Locate the cell with the specified text and output its (X, Y) center coordinate. 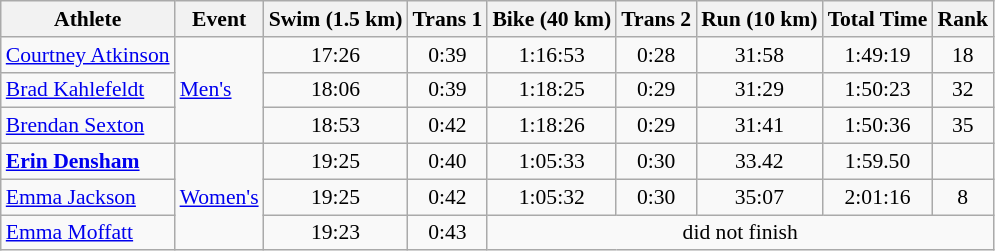
Bike (40 km) (552, 19)
1:05:32 (552, 197)
Brendan Sexton (88, 126)
Swim (1.5 km) (336, 19)
32 (962, 90)
35 (962, 126)
Event (220, 19)
8 (962, 197)
2:01:16 (878, 197)
Brad Kahlefeldt (88, 90)
18:06 (336, 90)
33.42 (759, 162)
19:23 (336, 233)
Men's (220, 90)
1:05:33 (552, 162)
18 (962, 55)
31:58 (759, 55)
Athlete (88, 19)
Courtney Atkinson (88, 55)
18:53 (336, 126)
31:29 (759, 90)
Emma Jackson (88, 197)
Erin Densham (88, 162)
35:07 (759, 197)
Women's (220, 198)
Rank (962, 19)
1:49:19 (878, 55)
Total Time (878, 19)
0:40 (447, 162)
Emma Moffatt (88, 233)
Trans 2 (656, 19)
17:26 (336, 55)
1:18:25 (552, 90)
1:16:53 (552, 55)
Trans 1 (447, 19)
0:28 (656, 55)
31:41 (759, 126)
Run (10 km) (759, 19)
1:18:26 (552, 126)
did not finish (740, 233)
0:43 (447, 233)
1:50:36 (878, 126)
1:59.50 (878, 162)
1:50:23 (878, 90)
